Locate the cell with the specified text and output its [x, y] center coordinate. 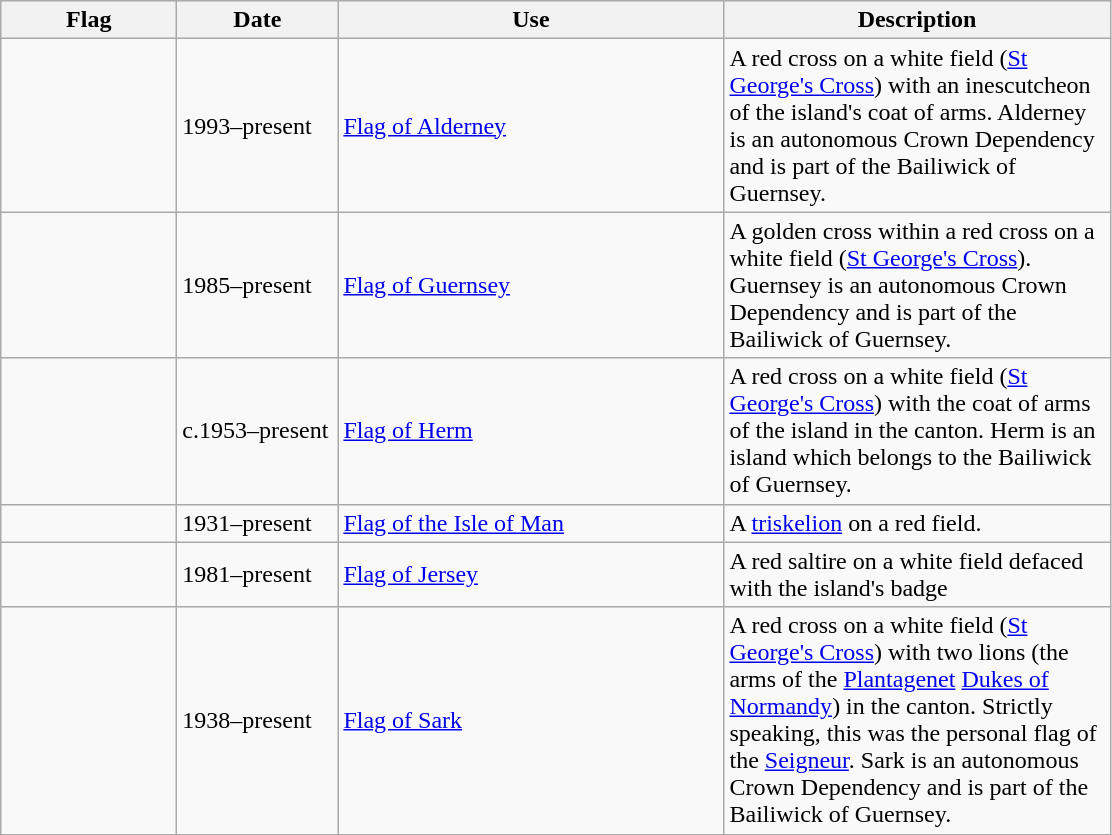
c.1953–present [258, 431]
1985–present [258, 285]
Flag of Guernsey [531, 285]
Flag of Jersey [531, 574]
Flag of Alderney [531, 126]
Date [258, 20]
A red saltire on a white field defaced with the island's badge [917, 574]
Flag of Herm [531, 431]
1931–present [258, 523]
Flag [89, 20]
Flag of Sark [531, 720]
Description [917, 20]
1993–present [258, 126]
A triskelion on a red field. [917, 523]
Flag of the Isle of Man [531, 523]
1938–present [258, 720]
1981–present [258, 574]
Use [531, 20]
